From the cell containing the given text, extract its center point as (x, y) coordinate. 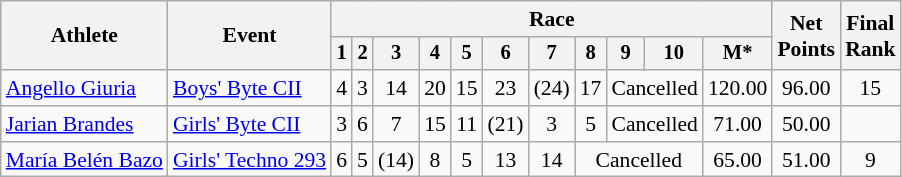
Girls' Byte CII (250, 124)
2 (362, 54)
17 (591, 88)
14 (396, 88)
Jarian Brandes (84, 124)
Athlete (84, 36)
Race (552, 19)
(24) (552, 88)
96.00 (806, 88)
(21) (506, 124)
Boys' Byte CII (250, 88)
Final Rank (870, 36)
Angello Giuria (84, 88)
120.00 (738, 88)
20 (435, 88)
Event (250, 36)
1 (342, 54)
11 (467, 124)
50.00 (806, 124)
23 (506, 88)
M* (738, 54)
NetPoints (806, 36)
8 (591, 54)
71.00 (738, 124)
9 (625, 54)
10 (674, 54)
